From the cell containing the given text, extract its center point as [x, y] coordinate. 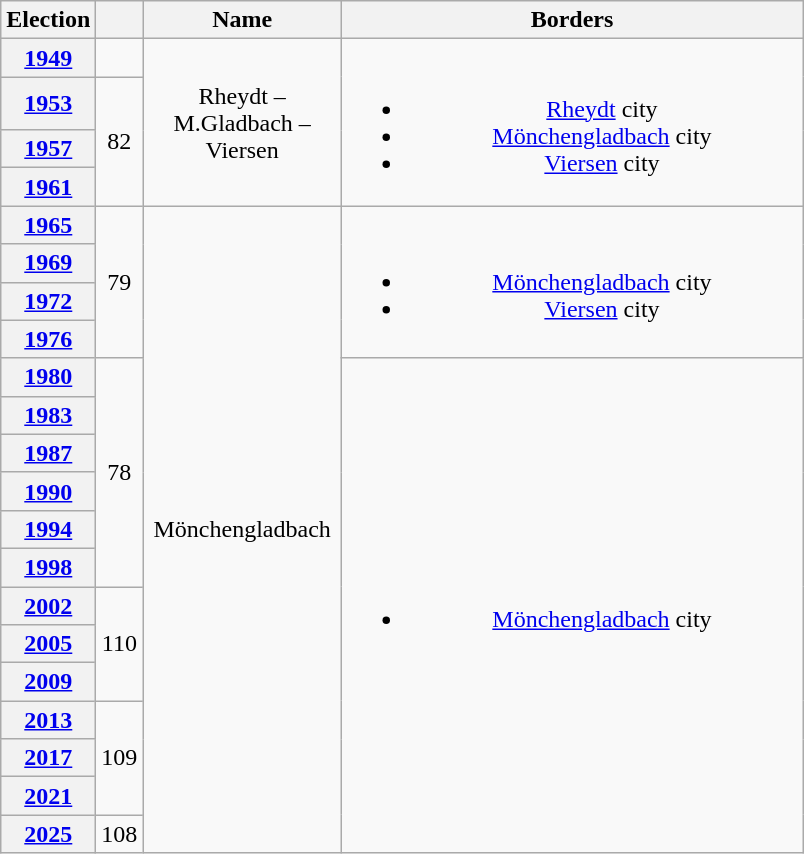
Rheydt – M.Gladbach – Viersen [242, 122]
108 [120, 834]
Mönchengladbach city [572, 606]
2005 [48, 644]
1957 [48, 149]
Election [48, 20]
1987 [48, 453]
1961 [48, 187]
1990 [48, 491]
2013 [48, 720]
1976 [48, 339]
1972 [48, 301]
2002 [48, 605]
1998 [48, 567]
1969 [48, 263]
2021 [48, 796]
1994 [48, 529]
2017 [48, 758]
Rheydt cityMönchengladbach cityViersen city [572, 122]
Mönchengladbach [242, 530]
109 [120, 758]
1983 [48, 415]
1949 [48, 58]
Mönchengladbach cityViersen city [572, 282]
1965 [48, 225]
82 [120, 142]
110 [120, 643]
Name [242, 20]
1953 [48, 104]
79 [120, 282]
78 [120, 472]
Borders [572, 20]
2009 [48, 682]
1980 [48, 377]
2025 [48, 834]
